Identify which cell holds the provided text, then report its (x, y) central coordinate. 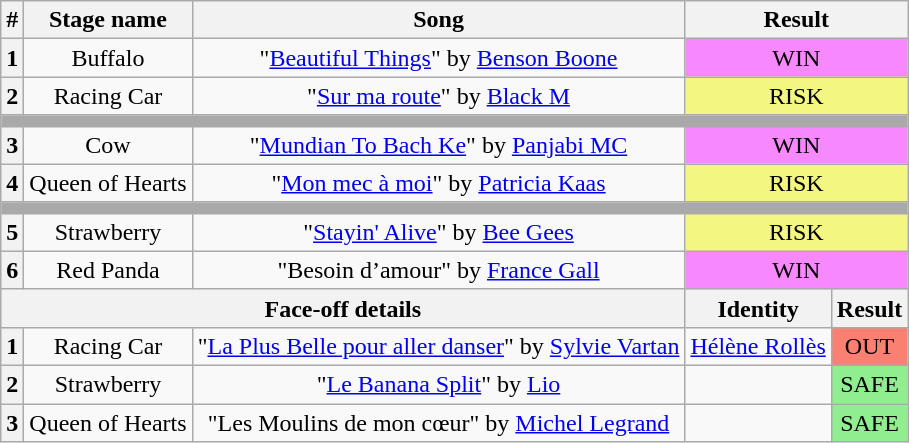
Hélène Rollès (758, 346)
Buffalo (108, 58)
Face-off details (343, 308)
Stage name (108, 20)
"Besoin d’amour" by France Gall (438, 270)
"Beautiful Things" by Benson Boone (438, 58)
OUT (869, 346)
5 (12, 232)
Red Panda (108, 270)
"Stayin' Alive" by Bee Gees (438, 232)
# (12, 20)
Cow (108, 145)
"Mon mec à moi" by Patricia Kaas (438, 183)
4 (12, 183)
6 (12, 270)
"Sur ma route" by Black M (438, 96)
"Les Moulins de mon cœur" by Michel Legrand (438, 423)
"Mundian To Bach Ke" by Panjabi MC (438, 145)
"Le Banana Split" by Lio (438, 384)
Song (438, 20)
"La Plus Belle pour aller danser" by Sylvie Vartan (438, 346)
Identity (758, 308)
